Identify which cell holds the provided text, then report its (X, Y) central coordinate. 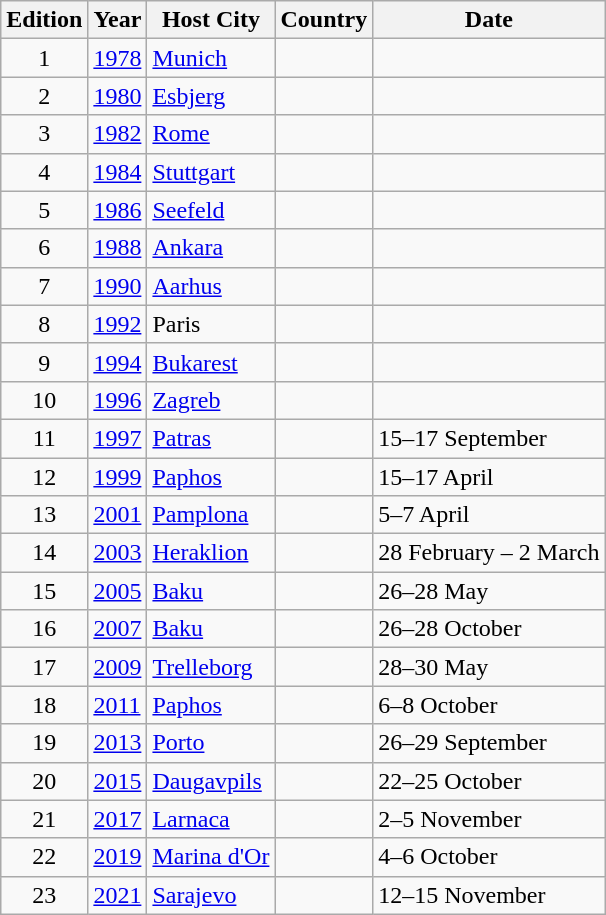
2021 (118, 895)
Ankara (211, 248)
2015 (118, 781)
2005 (118, 591)
19 (44, 743)
6 (44, 248)
5 (44, 210)
4 (44, 172)
18 (44, 705)
Paris (211, 324)
2003 (118, 553)
1 (44, 58)
Aarhus (211, 286)
4–6 October (489, 857)
1996 (118, 400)
26–28 October (489, 629)
11 (44, 438)
1994 (118, 362)
28 February – 2 March (489, 553)
Host City (211, 20)
14 (44, 553)
15–17 September (489, 438)
Seefeld (211, 210)
Marina d'Or (211, 857)
Heraklion (211, 553)
2013 (118, 743)
Munich (211, 58)
Trelleborg (211, 667)
Edition (44, 20)
26–29 September (489, 743)
13 (44, 515)
22–25 October (489, 781)
2–5 November (489, 819)
17 (44, 667)
1978 (118, 58)
Date (489, 20)
Larnaca (211, 819)
Patras (211, 438)
1999 (118, 477)
Pamplona (211, 515)
15 (44, 591)
1986 (118, 210)
Zagreb (211, 400)
7 (44, 286)
16 (44, 629)
Esbjerg (211, 96)
1984 (118, 172)
Sarajevo (211, 895)
Country (324, 20)
1997 (118, 438)
1988 (118, 248)
1990 (118, 286)
2011 (118, 705)
1980 (118, 96)
2019 (118, 857)
23 (44, 895)
6–8 October (489, 705)
21 (44, 819)
2009 (118, 667)
2 (44, 96)
Year (118, 20)
26–28 May (489, 591)
12 (44, 477)
2007 (118, 629)
Stuttgart (211, 172)
15–17 April (489, 477)
5–7 April (489, 515)
8 (44, 324)
2001 (118, 515)
Rome (211, 134)
1992 (118, 324)
3 (44, 134)
1982 (118, 134)
Daugavpils (211, 781)
Bukarest (211, 362)
20 (44, 781)
9 (44, 362)
10 (44, 400)
22 (44, 857)
12–15 November (489, 895)
2017 (118, 819)
Porto (211, 743)
28–30 May (489, 667)
